Locate the cell with the specified text and output its (X, Y) center coordinate. 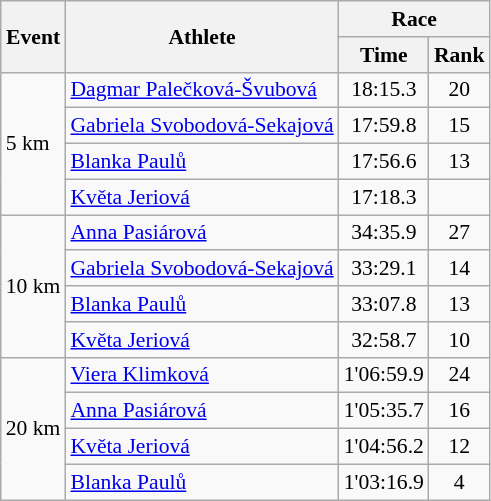
1'03:16.9 (384, 482)
Time (384, 55)
10 (460, 340)
Event (34, 36)
1'06:59.9 (384, 375)
5 km (34, 143)
Rank (460, 55)
33:29.1 (384, 269)
32:58.7 (384, 340)
33:07.8 (384, 304)
14 (460, 269)
27 (460, 233)
17:18.3 (384, 197)
Race (414, 19)
1'04:56.2 (384, 447)
16 (460, 411)
10 km (34, 286)
15 (460, 126)
4 (460, 482)
17:56.6 (384, 162)
17:59.8 (384, 126)
18:15.3 (384, 90)
20 (460, 90)
Dagmar Palečková-Švubová (202, 90)
Athlete (202, 36)
34:35.9 (384, 233)
12 (460, 447)
1'05:35.7 (384, 411)
Viera Klimková (202, 375)
24 (460, 375)
20 km (34, 428)
